Search for the cell housing the specified text and yield its (x, y) center coordinate. 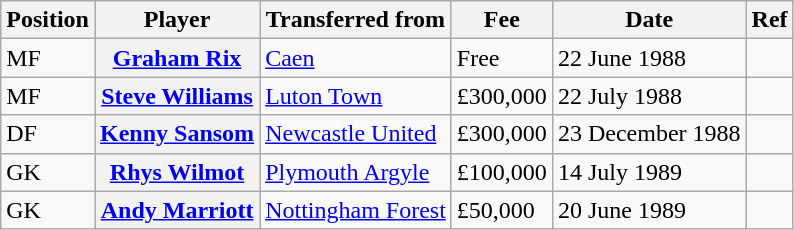
Date (649, 20)
20 June 1989 (649, 210)
Kenny Sansom (176, 134)
Rhys Wilmot (176, 172)
Plymouth Argyle (356, 172)
Ref (770, 20)
£50,000 (502, 210)
Fee (502, 20)
Luton Town (356, 96)
Nottingham Forest (356, 210)
22 July 1988 (649, 96)
£100,000 (502, 172)
Graham Rix (176, 58)
Transferred from (356, 20)
Free (502, 58)
14 July 1989 (649, 172)
23 December 1988 (649, 134)
Steve Williams (176, 96)
Player (176, 20)
Caen (356, 58)
Andy Marriott (176, 210)
22 June 1988 (649, 58)
DF (48, 134)
Position (48, 20)
Newcastle United (356, 134)
